Return (X, Y) of the center of cell containing provided text 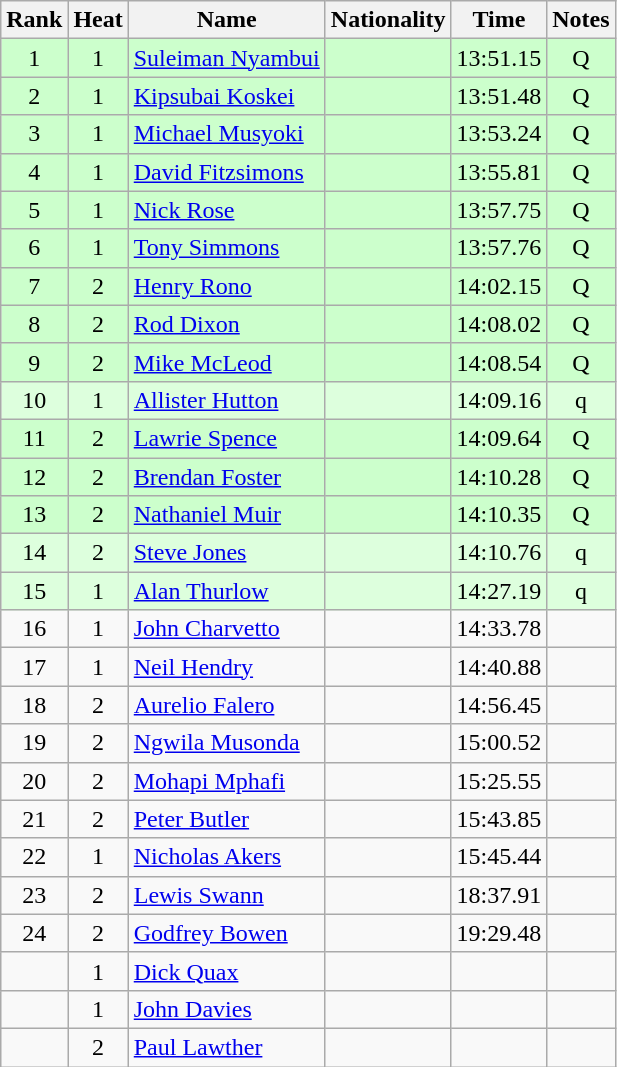
Mike McLeod (226, 362)
Dick Quax (226, 971)
16 (34, 629)
22 (34, 857)
Paul Lawther (226, 1047)
19 (34, 743)
23 (34, 895)
John Charvetto (226, 629)
Brendan Foster (226, 477)
Notes (581, 20)
17 (34, 667)
Mohapi Mphafi (226, 781)
14:56.45 (499, 705)
8 (34, 324)
Neil Hendry (226, 667)
20 (34, 781)
Aurelio Falero (226, 705)
15:00.52 (499, 743)
14:02.15 (499, 286)
Henry Rono (226, 286)
13 (34, 515)
John Davies (226, 1009)
7 (34, 286)
19:29.48 (499, 933)
12 (34, 477)
21 (34, 819)
Heat (98, 20)
6 (34, 248)
Nick Rose (226, 210)
Steve Jones (226, 553)
14:10.76 (499, 553)
15:43.85 (499, 819)
15:25.55 (499, 781)
Ngwila Musonda (226, 743)
13:53.24 (499, 134)
13:57.75 (499, 210)
Nationality (388, 20)
Nathaniel Muir (226, 515)
Suleiman Nyambui (226, 58)
Peter Butler (226, 819)
14 (34, 553)
14:33.78 (499, 629)
14:10.35 (499, 515)
Nicholas Akers (226, 857)
14:08.02 (499, 324)
13:57.76 (499, 248)
18 (34, 705)
15:45.44 (499, 857)
Lawrie Spence (226, 438)
14:10.28 (499, 477)
Michael Musyoki (226, 134)
9 (34, 362)
Rank (34, 20)
13:51.15 (499, 58)
14:09.16 (499, 400)
14:40.88 (499, 667)
13:55.81 (499, 172)
15 (34, 591)
11 (34, 438)
Alan Thurlow (226, 591)
4 (34, 172)
Rod Dixon (226, 324)
Allister Hutton (226, 400)
10 (34, 400)
24 (34, 933)
David Fitzsimons (226, 172)
3 (34, 134)
Time (499, 20)
Kipsubai Koskei (226, 96)
18:37.91 (499, 895)
14:09.64 (499, 438)
Name (226, 20)
14:27.19 (499, 591)
Godfrey Bowen (226, 933)
5 (34, 210)
Lewis Swann (226, 895)
13:51.48 (499, 96)
Tony Simmons (226, 248)
14:08.54 (499, 362)
